Pinpoint the cell where the given text exists, returning its [X, Y] midpoint coordinate. 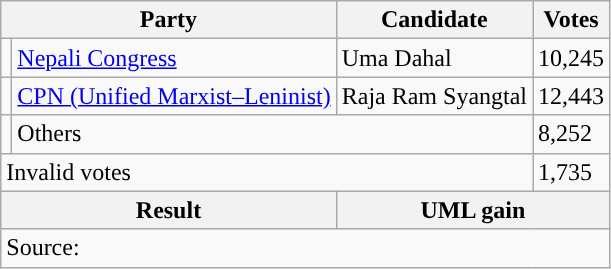
1,735 [572, 172]
Votes [572, 20]
Candidate [434, 20]
Party [168, 20]
Nepali Congress [174, 58]
10,245 [572, 58]
8,252 [572, 134]
Raja Ram Syangtal [434, 96]
Others [272, 134]
Result [168, 210]
CPN (Unified Marxist–Leninist) [174, 96]
Uma Dahal [434, 58]
Source: [306, 248]
12,443 [572, 96]
UML gain [472, 210]
Invalid votes [267, 172]
